Return the [x, y] coordinate for the center point of the cell that contains the specified text.  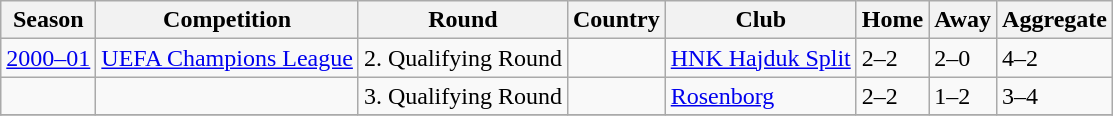
1–2 [963, 96]
3. Qualifying Round [462, 96]
Away [963, 20]
Season [48, 20]
HNK Hajduk Split [760, 58]
Rosenborg [760, 96]
2–0 [963, 58]
2000–01 [48, 58]
Home [892, 20]
3–4 [1055, 96]
2. Qualifying Round [462, 58]
Country [616, 20]
4–2 [1055, 58]
Competition [228, 20]
UEFA Champions League [228, 58]
Club [760, 20]
Aggregate [1055, 20]
Round [462, 20]
